Determine the (X, Y) coordinate at the center of the cell enclosing the given text.  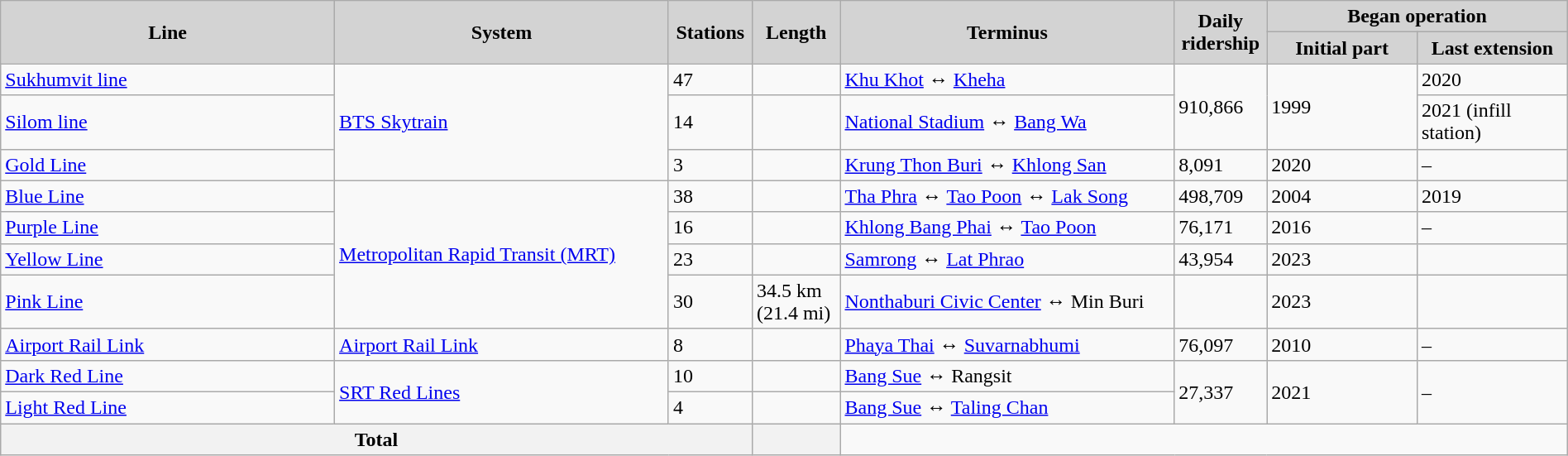
Sukhumvit line (168, 79)
14 (710, 122)
Tha Phra ↔ Tao Poon ↔ Lak Song (1007, 196)
Terminus (1007, 32)
38 (710, 196)
Bang Sue ↔ Taling Chan (1007, 407)
Length (796, 32)
Total (377, 439)
National Stadium ↔ Bang Wa (1007, 122)
498,709 (1221, 196)
Dark Red Line (168, 376)
Metropolitan Rapid Transit (MRT) (502, 255)
34.5 km (21.4 mi) (796, 301)
Initial part (1342, 48)
Stations (710, 32)
16 (710, 228)
8,091 (1221, 165)
Blue Line (168, 196)
Daily ridership (1221, 32)
Nonthaburi Civic Center ↔ Min Buri (1007, 301)
76,097 (1221, 344)
2004 (1342, 196)
Gold Line (168, 165)
23 (710, 259)
2016 (1342, 228)
2021 (1342, 391)
Line (168, 32)
Silom line (168, 122)
76,171 (1221, 228)
30 (710, 301)
Khu Khot ↔ Kheha (1007, 79)
Phaya Thai ↔ Suvarnabhumi (1007, 344)
1999 (1342, 106)
Light Red Line (168, 407)
SRT Red Lines (502, 391)
2019 (1492, 196)
4 (710, 407)
2021 (infill station) (1492, 122)
10 (710, 376)
47 (710, 79)
8 (710, 344)
Bang Sue ↔ Rangsit (1007, 376)
2010 (1342, 344)
Began operation (1417, 17)
910,866 (1221, 106)
Purple Line (168, 228)
Khlong Bang Phai ↔ Tao Poon (1007, 228)
Pink Line (168, 301)
Last extension (1492, 48)
Yellow Line (168, 259)
BTS Skytrain (502, 122)
3 (710, 165)
Samrong ↔ Lat Phrao (1007, 259)
43,954 (1221, 259)
System (502, 32)
Krung Thon Buri ↔ Khlong San (1007, 165)
27,337 (1221, 391)
